Capture the cell that displays the provided text and extract its (x, y) central coordinate. 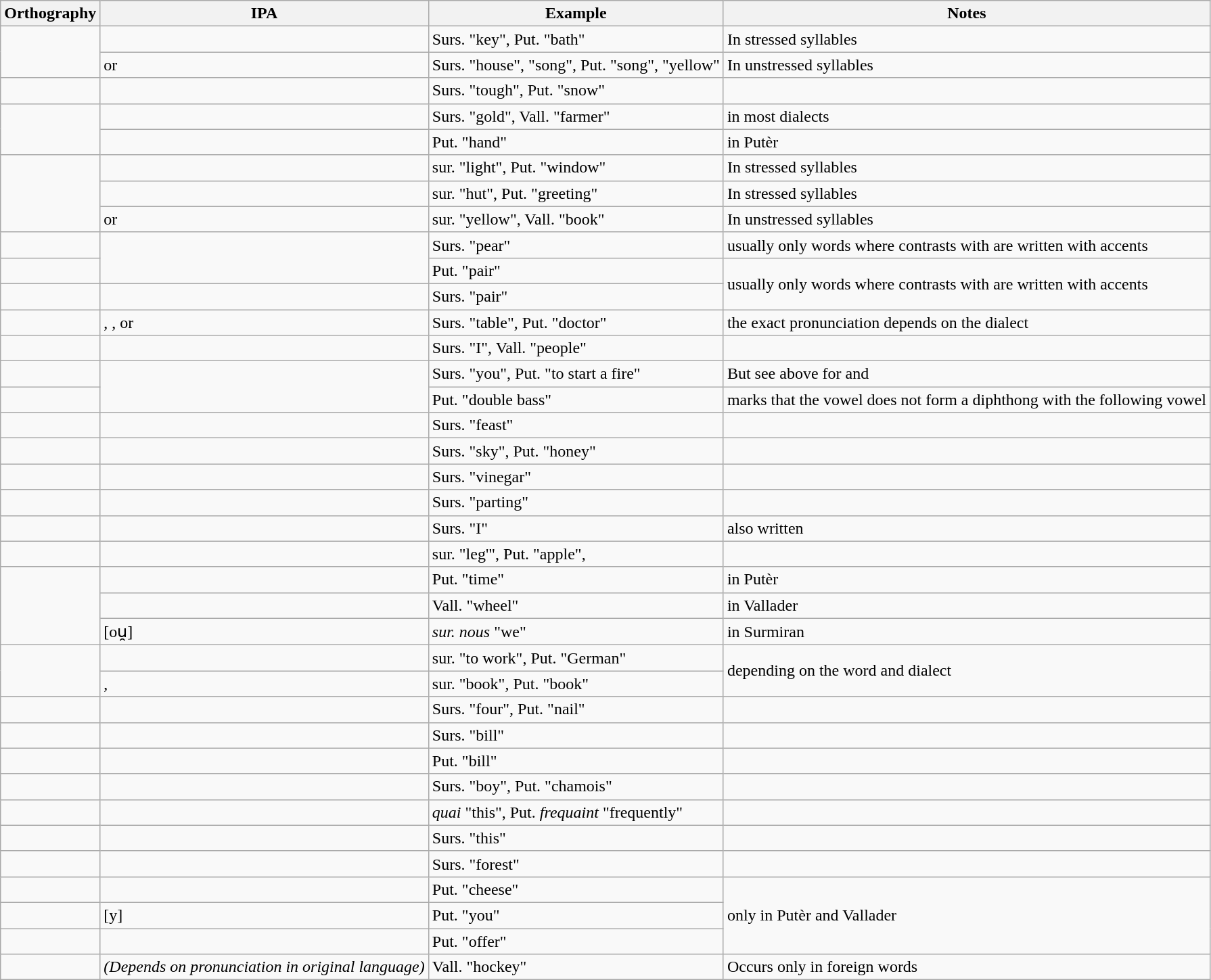
Orthography (50, 14)
, (264, 684)
Put. "offer" (576, 941)
Surs. "four", Put. "nail" (576, 709)
Surs. "table", Put. "doctor" (576, 323)
sur. "book", Put. "book" (576, 684)
sur. "to work", Put. "German" (576, 658)
Put. "pair" (576, 271)
Vall. "hockey" (576, 967)
Surs. "sky", Put. "honey" (576, 451)
Surs. "feast" (576, 425)
Put. "double bass" (576, 400)
Surs. "boy", Put. "chamois" (576, 787)
also written (966, 528)
sur. "leg'", Put. "apple", (576, 554)
Occurs only in foreign words (966, 967)
Surs. "I" (576, 528)
sur. "hut", Put. "greeting" (576, 193)
in Vallader (966, 605)
Surs. "key", Put. "bath" (576, 39)
Surs. "vinegar" (576, 477)
(Depends on pronunciation in original language) (264, 967)
Put. "cheese" (576, 889)
Surs. "pair" (576, 296)
Put. "hand" (576, 142)
sur. "light", Put. "window" (576, 168)
Surs. "gold", Vall. "farmer" (576, 116)
IPA (264, 14)
in most dialects (966, 116)
Surs. "pear" (576, 245)
Surs. "you", Put. "to start a fire" (576, 374)
sur. nous "we" (576, 632)
But see above for and (966, 374)
Surs. "I", Vall. "people" (576, 348)
Put. "bill" (576, 761)
Vall. "wheel" (576, 605)
only in Putèr and Vallader (966, 915)
Example (576, 14)
Surs. "parting" (576, 503)
marks that the vowel does not form a diphthong with the following vowel (966, 400)
Notes (966, 14)
Surs. "this" (576, 838)
Put. "you" (576, 915)
in Surmiran (966, 632)
Surs. "bill" (576, 735)
[ou̯] (264, 632)
, , or (264, 323)
Surs. "forest" (576, 864)
depending on the word and dialect (966, 671)
sur. "yellow", Vall. "book" (576, 219)
the exact pronunciation depends on the dialect (966, 323)
quai "this", Put. frequaint "frequently" (576, 812)
Surs. "tough", Put. "snow" (576, 91)
[y] (264, 915)
Surs. "house", "song", Put. "song", "yellow" (576, 65)
Put. "time" (576, 580)
